Scan for the cell matching the given text and deliver its [X, Y] coordinate at center. 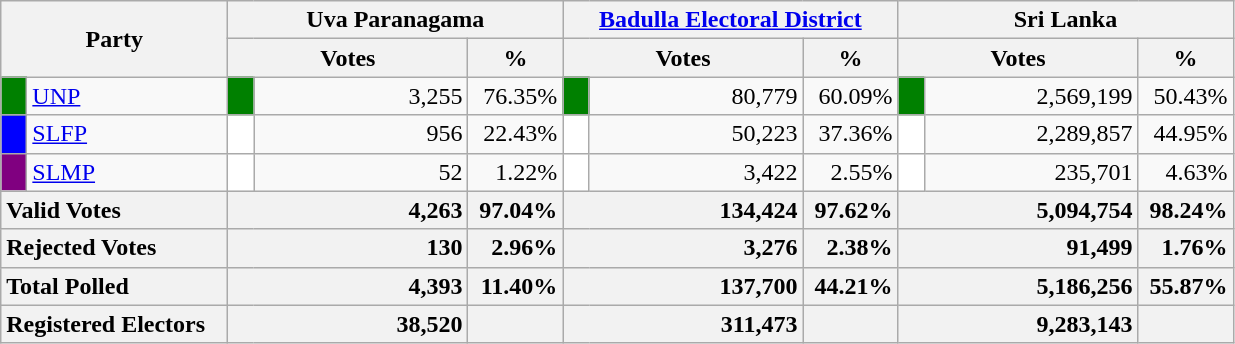
97.04% [516, 210]
UNP [128, 96]
5,094,754 [1018, 210]
76.35% [516, 96]
Rejected Votes [114, 248]
4,263 [348, 210]
130 [348, 248]
98.24% [1186, 210]
SLFP [128, 134]
3,255 [361, 96]
80,779 [696, 96]
Badulla Electoral District [730, 20]
137,700 [683, 286]
91,499 [1018, 248]
37.36% [850, 134]
44.21% [850, 286]
2.96% [516, 248]
Party [114, 39]
235,701 [1031, 172]
4,393 [348, 286]
4.63% [1186, 172]
55.87% [1186, 286]
60.09% [850, 96]
2.38% [850, 248]
311,473 [683, 324]
38,520 [348, 324]
134,424 [683, 210]
Registered Electors [114, 324]
Uva Paranagama [396, 20]
44.95% [1186, 134]
1.22% [516, 172]
956 [361, 134]
22.43% [516, 134]
97.62% [850, 210]
52 [361, 172]
Valid Votes [114, 210]
9,283,143 [1018, 324]
2.55% [850, 172]
Total Polled [114, 286]
2,289,857 [1031, 134]
1.76% [1186, 248]
11.40% [516, 286]
3,276 [683, 248]
5,186,256 [1018, 286]
50,223 [696, 134]
2,569,199 [1031, 96]
Sri Lanka [1066, 20]
SLMP [128, 172]
50.43% [1186, 96]
3,422 [696, 172]
